For the text-containing cell, return its midpoint in (x, y) coordinate format. 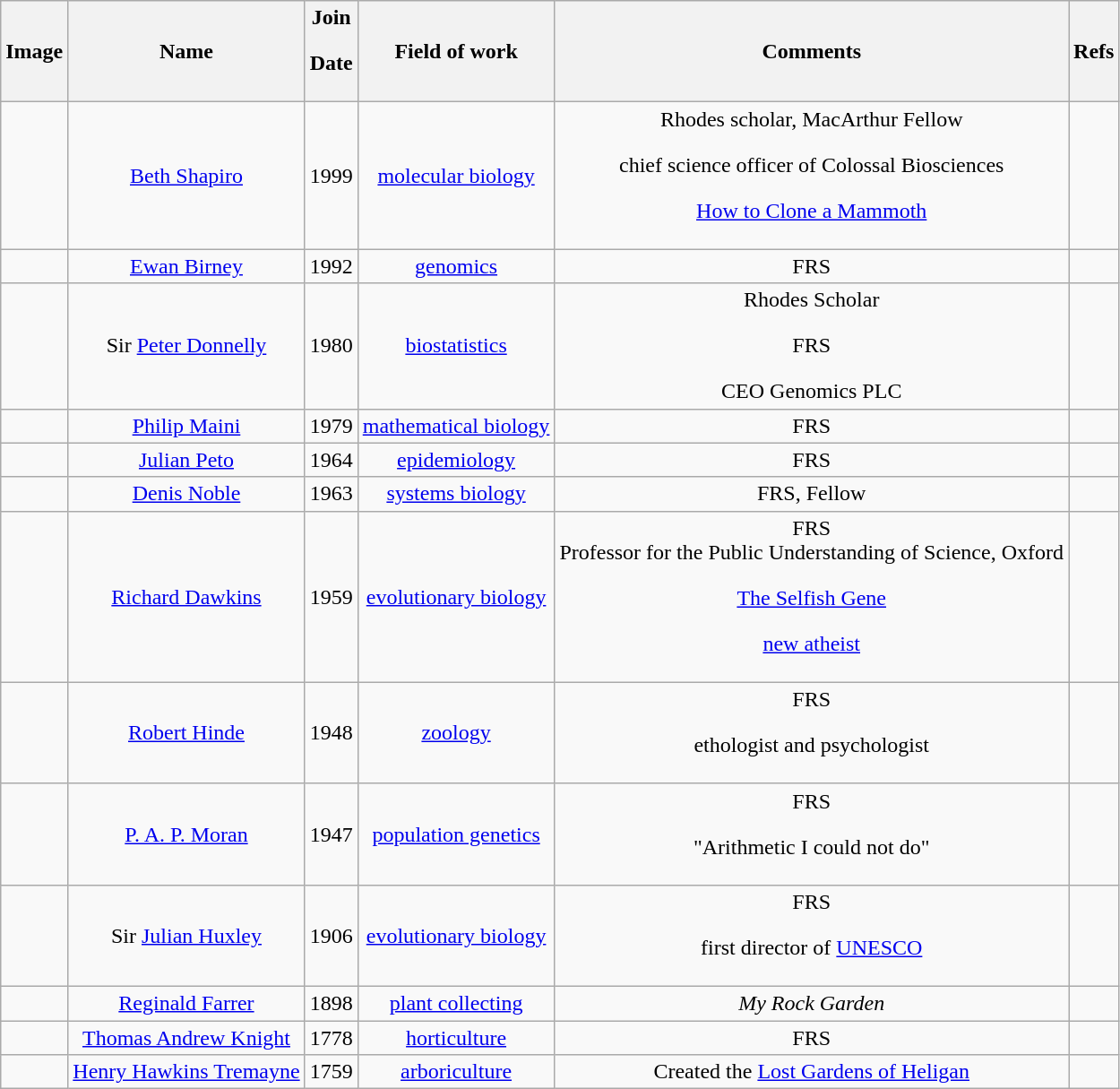
1999 (332, 176)
Thomas Andrew Knight (186, 1037)
Sir Peter Donnelly (186, 346)
1947 (332, 834)
Julian Peto (186, 460)
Rhodes scholar, MacArthur Fellowchief science officer of Colossal Biosciences How to Clone a Mammoth (812, 176)
molecular biology (456, 176)
FRS ethologist and psychologist (812, 733)
Field of work (456, 52)
1759 (332, 1072)
FRS"Arithmetic I could not do" (812, 834)
1963 (332, 494)
1906 (332, 936)
1959 (332, 597)
JoinDate (332, 52)
epidemiology (456, 460)
FRS, Fellow (812, 494)
Refs (1094, 52)
Henry Hawkins Tremayne (186, 1072)
biostatistics (456, 346)
FRSProfessor for the Public Understanding of Science, OxfordThe Selfish Genenew atheist (812, 597)
genomics (456, 266)
Name (186, 52)
P. A. P. Moran (186, 834)
Rhodes Scholar FRSCEO Genomics PLC (812, 346)
Comments (812, 52)
Sir Julian Huxley (186, 936)
My Rock Garden (812, 1003)
Created the Lost Gardens of Heligan (812, 1072)
1992 (332, 266)
1964 (332, 460)
1948 (332, 733)
FRS first director of UNESCO (812, 936)
1980 (332, 346)
plant collecting (456, 1003)
Image (34, 52)
Richard Dawkins (186, 597)
1778 (332, 1037)
horticulture (456, 1037)
Ewan Birney (186, 266)
1898 (332, 1003)
zoology (456, 733)
Denis Noble (186, 494)
arboriculture (456, 1072)
Robert Hinde (186, 733)
Beth Shapiro (186, 176)
1979 (332, 426)
Philip Maini (186, 426)
mathematical biology (456, 426)
population genetics (456, 834)
Reginald Farrer (186, 1003)
systems biology (456, 494)
